Return the (X, Y) coordinate for the center point of the cell that contains the specified text.  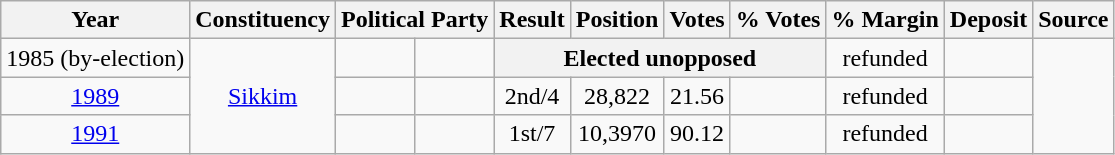
% Votes (778, 20)
Year (96, 20)
Position (617, 20)
Elected unopposed (660, 58)
Votes (697, 20)
Constituency (263, 20)
1989 (96, 96)
1st/7 (532, 134)
Political Party (414, 20)
28,822 (617, 96)
Source (1074, 20)
10,3970 (617, 134)
Deposit (988, 20)
Sikkim (263, 96)
1991 (96, 134)
90.12 (697, 134)
% Margin (885, 20)
Result (532, 20)
1985 (by-election) (96, 58)
2nd/4 (532, 96)
21.56 (697, 96)
